Determine the [X, Y] coordinate at the center of the cell enclosing the given text.  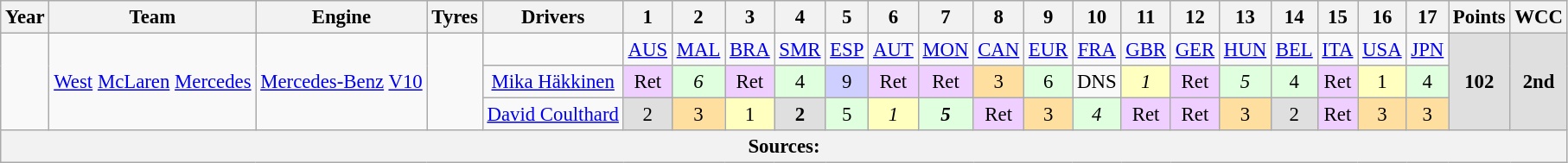
CAN [999, 50]
Mercedes-Benz V10 [341, 83]
DNS [1097, 82]
GER [1195, 50]
Team [152, 17]
Mika Häkkinen [553, 82]
JPN [1428, 50]
West McLaren Mercedes [152, 83]
13 [1245, 17]
8 [999, 17]
FRA [1097, 50]
12 [1195, 17]
11 [1146, 17]
Engine [341, 17]
Tyres [455, 17]
Sources: [784, 147]
Points [1480, 17]
7 [946, 17]
HUN [1245, 50]
MAL [698, 50]
USA [1382, 50]
SMR [800, 50]
2nd [1539, 83]
Drivers [553, 17]
AUS [647, 50]
BRA [750, 50]
MON [946, 50]
WCC [1539, 17]
10 [1097, 17]
17 [1428, 17]
EUR [1049, 50]
AUT [894, 50]
14 [1294, 17]
David Coulthard [553, 115]
ESP [847, 50]
15 [1338, 17]
102 [1480, 83]
Year [25, 17]
ITA [1338, 50]
16 [1382, 17]
GBR [1146, 50]
BEL [1294, 50]
